Return [X, Y] of the center of cell containing provided text 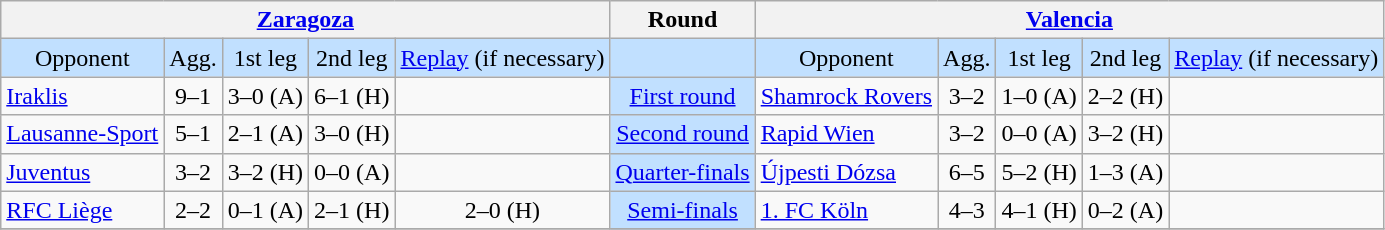
Quarter-finals [682, 172]
Round [682, 20]
6–1 (H) [352, 96]
4–1 (H) [1039, 210]
Rapid Wien [846, 134]
RFC Liège [82, 210]
5–2 (H) [1039, 172]
2–0 (H) [502, 210]
Shamrock Rovers [846, 96]
0–2 (A) [1125, 210]
Valencia [1070, 20]
1. FC Köln [846, 210]
4–3 [967, 210]
2–1 (H) [352, 210]
1–3 (A) [1125, 172]
First round [682, 96]
2–2 (H) [1125, 96]
3–0 (H) [352, 134]
Semi-finals [682, 210]
0–1 (A) [265, 210]
Second round [682, 134]
5–1 [193, 134]
2–2 [193, 210]
Újpesti Dózsa [846, 172]
6–5 [967, 172]
1–0 (A) [1039, 96]
9–1 [193, 96]
3–0 (A) [265, 96]
2–1 (A) [265, 134]
Iraklis [82, 96]
Zaragoza [306, 20]
Lausanne-Sport [82, 134]
Juventus [82, 172]
